Scan for the cell matching the given text and deliver its [x, y] coordinate at center. 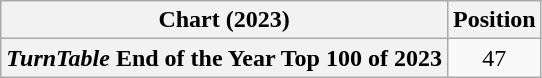
TurnTable End of the Year Top 100 of 2023 [224, 58]
47 [494, 58]
Chart (2023) [224, 20]
Position [494, 20]
